Return (x, y) of the center of cell containing provided text 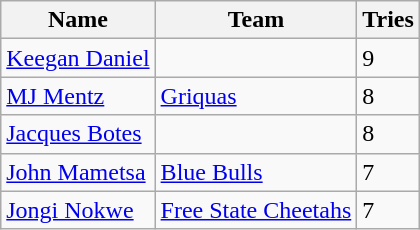
Team (256, 20)
Keegan Daniel (78, 58)
Jongi Nokwe (78, 210)
Free State Cheetahs (256, 210)
9 (388, 58)
Jacques Botes (78, 134)
Griquas (256, 96)
Blue Bulls (256, 172)
Name (78, 20)
Tries (388, 20)
John Mametsa (78, 172)
MJ Mentz (78, 96)
